Extract the [X, Y] coordinate from the center of the cell holding the provided text.  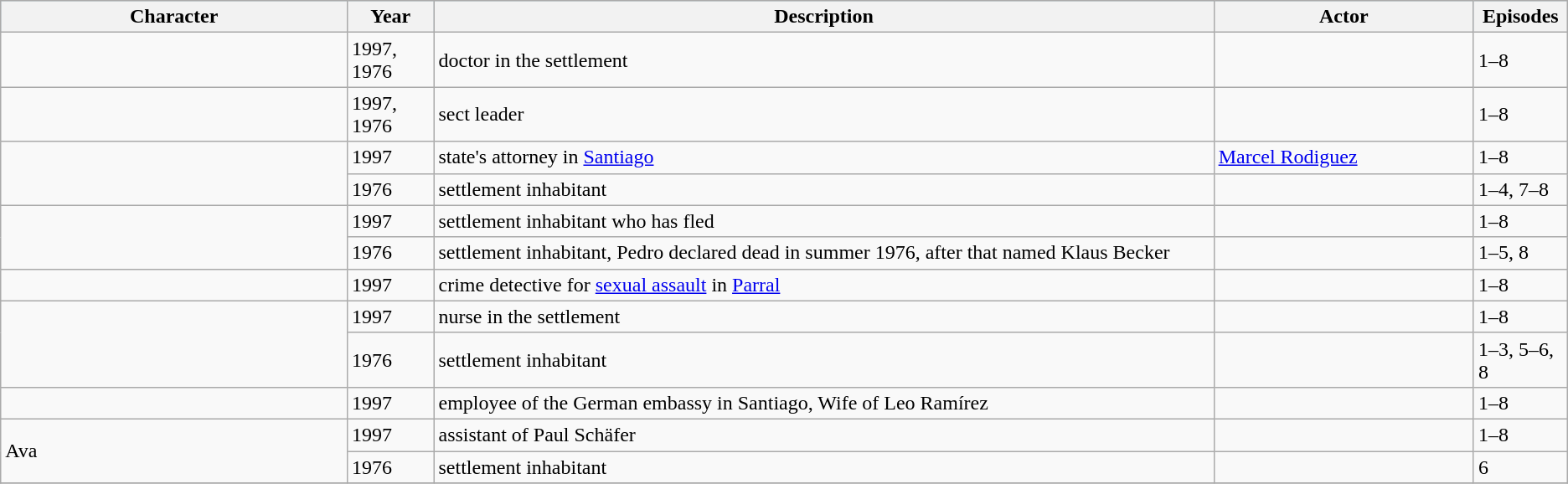
Marcel Rodiguez [1344, 157]
Year [390, 17]
Episodes [1520, 17]
employee of the German embassy in Santiago, Wife of Leo Ramírez [824, 403]
Description [824, 17]
settlement inhabitant, Pedro declared dead in summer 1976, after that named Klaus Becker [824, 253]
6 [1520, 466]
Ava [174, 451]
1–3, 5–6, 8 [1520, 360]
1–5, 8 [1520, 253]
nurse in the settlement [824, 317]
Actor [1344, 17]
doctor in the settlement [824, 60]
sect leader [824, 114]
settlement inhabitant who has fled [824, 221]
crime detective for sexual assault in Parral [824, 285]
state's attorney in Santiago [824, 157]
assistant of Paul Schäfer [824, 435]
1–4, 7–8 [1520, 189]
Character [174, 17]
